Provide the [X, Y] coordinate of the cell's center where the given text is located.  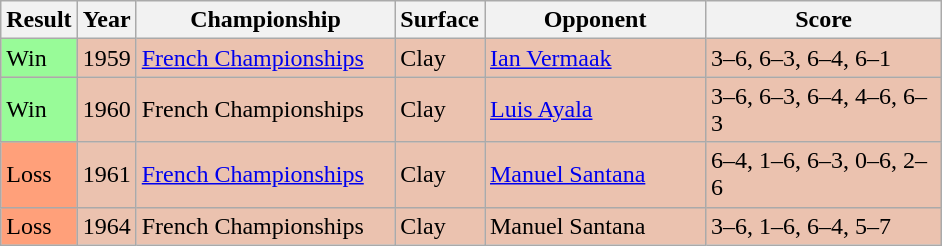
Ian Vermaak [594, 58]
3–6, 1–6, 6–4, 5–7 [824, 226]
Surface [440, 20]
6–4, 1–6, 6–3, 0–6, 2–6 [824, 174]
1964 [106, 226]
Result [39, 20]
Score [824, 20]
Championship [266, 20]
Year [106, 20]
1959 [106, 58]
1960 [106, 110]
1961 [106, 174]
Luis Ayala [594, 110]
3–6, 6–3, 6–4, 6–1 [824, 58]
3–6, 6–3, 6–4, 4–6, 6–3 [824, 110]
Opponent [594, 20]
